For the text-containing cell, return its midpoint in (x, y) coordinate format. 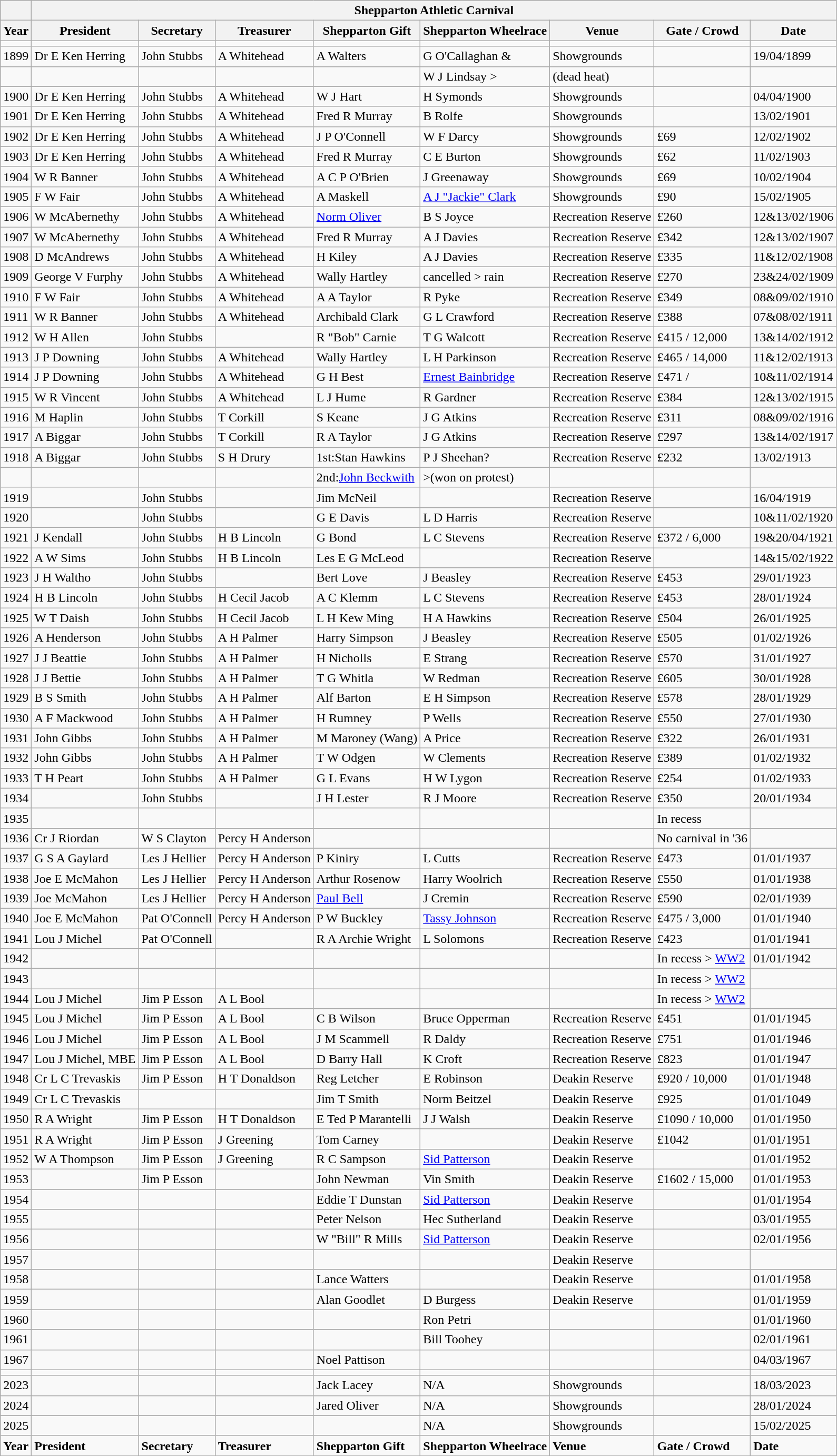
13&14/02/1917 (793, 437)
Alan Goodlet (367, 1300)
£1602 / 15,000 (703, 1179)
£372 / 6,000 (703, 537)
Harry Simpson (367, 638)
1948 (16, 1079)
C B Wilson (367, 1019)
G O'Callaghan & (485, 56)
1967 (16, 1360)
1917 (16, 437)
E Robinson (485, 1079)
1932 (16, 758)
1949 (16, 1099)
01/02/1933 (793, 778)
1st:Stan Hawkins (367, 457)
1923 (16, 578)
£62 (703, 156)
07&08/02/1911 (793, 317)
1959 (16, 1300)
P Wells (485, 718)
£570 (703, 658)
Vin Smith (485, 1179)
H Symonds (485, 96)
20/01/1934 (793, 798)
A W Sims (85, 558)
1940 (16, 919)
C E Burton (485, 156)
1922 (16, 558)
J P O'Connell (367, 136)
1905 (16, 196)
L H Parkinson (485, 357)
J H Lester (367, 798)
01/01/1947 (793, 1059)
1956 (16, 1239)
£349 (703, 297)
£388 (703, 317)
Jim McNeil (367, 497)
1925 (16, 618)
03/01/1955 (793, 1219)
P J Sheehan? (485, 457)
1910 (16, 297)
1950 (16, 1119)
W F Darcy (485, 136)
R Daldy (485, 1039)
11/02/1903 (793, 156)
2024 (16, 1405)
15/02/2025 (793, 1425)
R A Archie Wright (367, 939)
E H Simpson (485, 698)
01/01/1942 (793, 959)
1937 (16, 858)
D McAndrews (85, 257)
Tassy Johnson (485, 919)
Jared Oliver (367, 1405)
1954 (16, 1199)
£471 / (703, 377)
01/01/1953 (793, 1179)
02/01/1956 (793, 1239)
1902 (16, 136)
1907 (16, 237)
1931 (16, 738)
26/01/1925 (793, 618)
W S Clayton (177, 838)
L H Kew Ming (367, 618)
£335 (703, 257)
01/01/1950 (793, 1119)
1942 (16, 959)
£1042 (703, 1139)
£465 / 14,000 (703, 357)
01/02/1932 (793, 758)
W Redman (485, 678)
12&13/02/1915 (793, 397)
1943 (16, 979)
£415 / 12,000 (703, 337)
T W Odgen (367, 758)
1944 (16, 999)
£751 (703, 1039)
£590 (703, 899)
1961 (16, 1340)
1952 (16, 1159)
01/01/1941 (793, 939)
01/01/1951 (793, 1139)
1914 (16, 377)
£1090 / 10,000 (703, 1119)
08&09/02/1916 (793, 417)
1915 (16, 397)
£423 (703, 939)
1911 (16, 317)
J J Bettie (85, 678)
14&15/02/1922 (793, 558)
1903 (16, 156)
1901 (16, 116)
A J "Jackie" Clark (485, 196)
cancelled > rain (485, 277)
George V Furphy (85, 277)
G H Best (367, 377)
1930 (16, 718)
T G Walcott (485, 337)
23&24/02/1909 (793, 277)
01/01/1049 (793, 1099)
D Barry Hall (367, 1059)
£823 (703, 1059)
1960 (16, 1320)
£350 (703, 798)
26/01/1931 (793, 738)
27/01/1930 (793, 718)
01/01/1946 (793, 1039)
28/01/2024 (793, 1405)
Lance Watters (367, 1280)
02/01/1961 (793, 1340)
11&12/02/1908 (793, 257)
1951 (16, 1139)
J H Waltho (85, 578)
(dead heat) (602, 76)
Joe McMahon (85, 899)
W J Hart (367, 96)
£90 (703, 196)
Peter Nelson (367, 1219)
01/01/1937 (793, 858)
D Burgess (485, 1300)
1946 (16, 1039)
W T Daish (85, 618)
W R Vincent (85, 397)
W J Lindsay > (485, 76)
Noel Pattison (367, 1360)
G L Evans (367, 778)
G S A Gaylard (85, 858)
B S Smith (85, 698)
1939 (16, 899)
B S Joyce (485, 217)
M Haplin (85, 417)
John Newman (367, 1179)
Paul Bell (367, 899)
£925 (703, 1099)
13/02/1901 (793, 116)
29/01/1923 (793, 578)
1899 (16, 56)
1941 (16, 939)
£473 (703, 858)
P W Buckley (367, 919)
R A Taylor (367, 437)
Norm Oliver (367, 217)
01/01/1958 (793, 1280)
E Strang (485, 658)
S Keane (367, 417)
Jack Lacey (367, 1385)
H Kiley (367, 257)
1934 (16, 798)
02/01/1939 (793, 899)
1919 (16, 497)
01/01/1940 (793, 919)
10&11/02/1920 (793, 517)
Arthur Rosenow (367, 878)
1909 (16, 277)
In recess (703, 818)
1936 (16, 838)
Ron Petri (485, 1320)
£384 (703, 397)
A C Klemm (367, 598)
£311 (703, 417)
2nd:John Beckwith (367, 477)
G E Davis (367, 517)
04/03/1967 (793, 1360)
£451 (703, 1019)
£475 / 3,000 (703, 919)
A C P O'Brien (367, 176)
01/01/1945 (793, 1019)
Reg Letcher (367, 1079)
R Gardner (485, 397)
Norm Beitzel (485, 1099)
Lou J Michel, MBE (85, 1059)
Alf Barton (367, 698)
01/01/1954 (793, 1199)
£270 (703, 277)
Shepparton Athletic Carnival (434, 11)
1935 (16, 818)
1924 (16, 598)
£297 (703, 437)
2025 (16, 1425)
A A Taylor (367, 297)
1958 (16, 1280)
J Greenaway (485, 176)
13/02/1913 (793, 457)
Tom Carney (367, 1139)
1933 (16, 778)
01/01/1952 (793, 1159)
W H Allen (85, 337)
Archibald Clark (367, 317)
1906 (16, 217)
28/01/1929 (793, 698)
31/01/1927 (793, 658)
£322 (703, 738)
T G Whitla (367, 678)
K Croft (485, 1059)
1947 (16, 1059)
L Cutts (485, 858)
Les E G McLeod (367, 558)
Hec Sutherland (485, 1219)
1912 (16, 337)
1928 (16, 678)
01/01/1959 (793, 1300)
04/04/1900 (793, 96)
R "Bob" Carnie (367, 337)
10/02/1904 (793, 176)
£578 (703, 698)
J Kendall (85, 537)
13&14/02/1912 (793, 337)
H A Hawkins (485, 618)
L Solomons (485, 939)
B Rolfe (485, 116)
Bill Toohey (485, 1340)
1918 (16, 457)
A Price (485, 738)
1955 (16, 1219)
£920 / 10,000 (703, 1079)
Jim T Smith (367, 1099)
M Maroney (Wang) (367, 738)
01/01/1960 (793, 1320)
01/02/1926 (793, 638)
11&12/02/1913 (793, 357)
16/04/1919 (793, 497)
12&13/02/1906 (793, 217)
1957 (16, 1260)
Harry Woolrich (485, 878)
£254 (703, 778)
A Walters (367, 56)
1926 (16, 638)
J J Beattie (85, 658)
2023 (16, 1385)
1927 (16, 658)
S H Drury (264, 457)
L D Harris (485, 517)
H W Lygon (485, 778)
H Rumney (367, 718)
1945 (16, 1019)
J Cremin (485, 899)
£505 (703, 638)
T H Peart (85, 778)
01/01/1948 (793, 1079)
1904 (16, 176)
30/01/1928 (793, 678)
W Clements (485, 758)
1938 (16, 878)
£504 (703, 618)
12/02/1902 (793, 136)
R J Moore (485, 798)
>(won on protest) (485, 477)
J J Walsh (485, 1119)
£389 (703, 758)
1908 (16, 257)
1953 (16, 1179)
1921 (16, 537)
£232 (703, 457)
19&20/04/1921 (793, 537)
19/04/1899 (793, 56)
10&11/02/1914 (793, 377)
15/02/1905 (793, 196)
G Bond (367, 537)
A Henderson (85, 638)
12&13/02/1907 (793, 237)
1913 (16, 357)
Ernest Bainbridge (485, 377)
1920 (16, 517)
E Ted P Marantelli (367, 1119)
P Kiniry (367, 858)
01/01/1938 (793, 878)
Eddie T Dunstan (367, 1199)
1916 (16, 417)
No carnival in '36 (703, 838)
W A Thompson (85, 1159)
Cr J Riordan (85, 838)
£260 (703, 217)
L J Hume (367, 397)
1929 (16, 698)
Bruce Opperman (485, 1019)
R Pyke (485, 297)
W "Bill" R Mills (367, 1239)
£605 (703, 678)
Bert Love (367, 578)
18/03/2023 (793, 1385)
R C Sampson (367, 1159)
H Nicholls (367, 658)
G L Crawford (485, 317)
A F Mackwood (85, 718)
J M Scammell (367, 1039)
£342 (703, 237)
1900 (16, 96)
08&09/02/1910 (793, 297)
28/01/1924 (793, 598)
A Maskell (367, 196)
